Detect which cell encompasses the target text, then output its (X, Y) center coordinate. 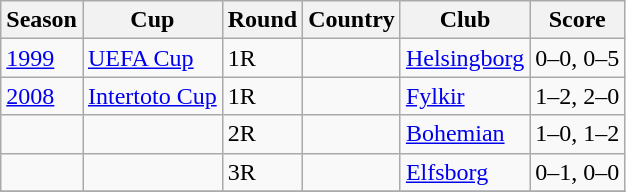
Cup (152, 20)
1–0, 1–2 (578, 134)
Elfsborg (464, 172)
Helsingborg (464, 58)
Score (578, 20)
Round (262, 20)
0–1, 0–0 (578, 172)
Season (42, 20)
3R (262, 172)
Intertoto Cup (152, 96)
2008 (42, 96)
2R (262, 134)
1999 (42, 58)
Fylkir (464, 96)
1–2, 2–0 (578, 96)
0–0, 0–5 (578, 58)
UEFA Cup (152, 58)
Club (464, 20)
Bohemian (464, 134)
Country (352, 20)
